Capture the cell that displays the provided text and extract its (X, Y) central coordinate. 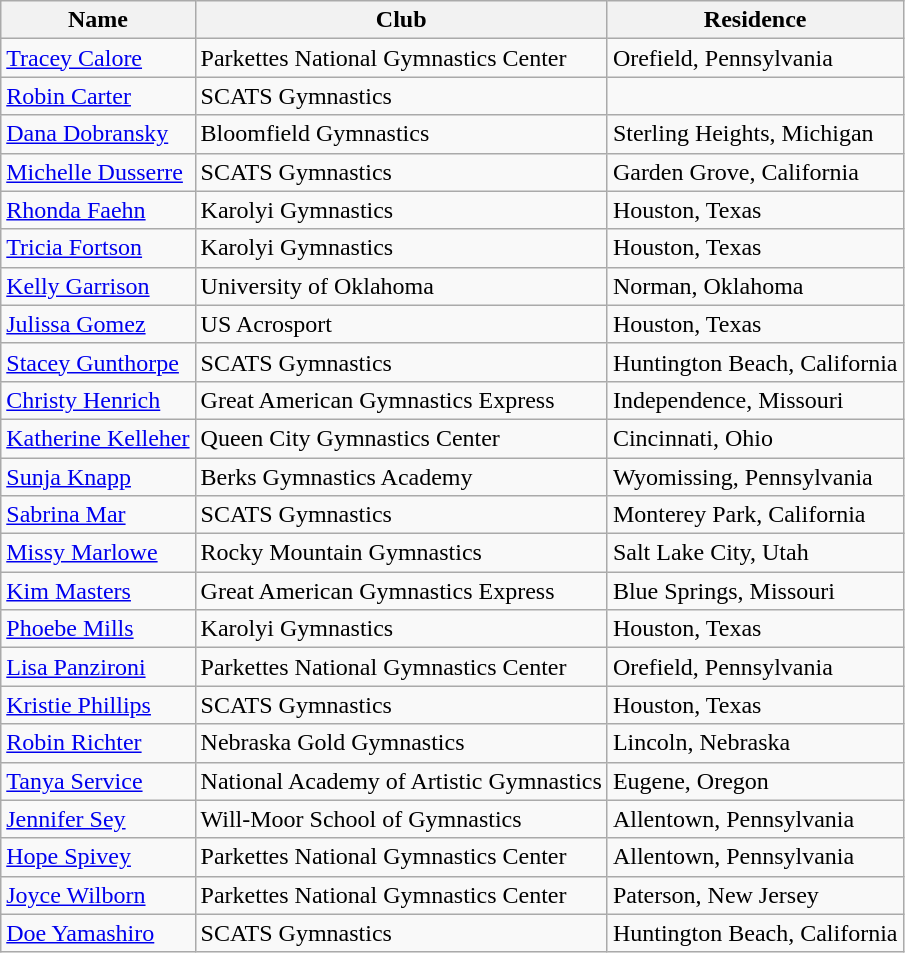
Rhonda Faehn (98, 210)
Residence (755, 20)
Sabrina Mar (98, 515)
Lisa Panzironi (98, 667)
National Academy of Artistic Gymnastics (401, 781)
Sunja Knapp (98, 477)
Bloomfield Gymnastics (401, 134)
Jennifer Sey (98, 819)
Julissa Gomez (98, 324)
Berks Gymnastics Academy (401, 477)
Doe Yamashiro (98, 933)
Norman, Oklahoma (755, 286)
Wyomissing, Pennsylvania (755, 477)
Stacey Gunthorpe (98, 362)
Garden Grove, California (755, 172)
Sterling Heights, Michigan (755, 134)
Eugene, Oregon (755, 781)
Kristie Phillips (98, 705)
Joyce Wilborn (98, 895)
Will-Moor School of Gymnastics (401, 819)
Paterson, New Jersey (755, 895)
Kelly Garrison (98, 286)
Name (98, 20)
Michelle Dusserre (98, 172)
Missy Marlowe (98, 553)
Rocky Mountain Gymnastics (401, 553)
Independence, Missouri (755, 400)
US Acrosport (401, 324)
Monterey Park, California (755, 515)
Katherine Kelleher (98, 438)
Christy Henrich (98, 400)
Tanya Service (98, 781)
Club (401, 20)
Kim Masters (98, 591)
Hope Spivey (98, 857)
Dana Dobransky (98, 134)
Robin Carter (98, 96)
Salt Lake City, Utah (755, 553)
Phoebe Mills (98, 629)
Blue Springs, Missouri (755, 591)
Tracey Calore (98, 58)
Queen City Gymnastics Center (401, 438)
Robin Richter (98, 743)
Cincinnati, Ohio (755, 438)
University of Oklahoma (401, 286)
Nebraska Gold Gymnastics (401, 743)
Tricia Fortson (98, 248)
Lincoln, Nebraska (755, 743)
